Locate the cell with the specified text and output its [X, Y] center coordinate. 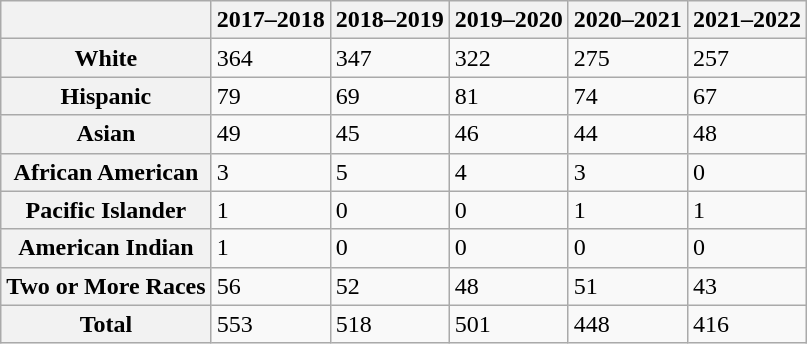
501 [508, 324]
46 [508, 134]
553 [270, 324]
69 [390, 96]
5 [390, 172]
Asian [106, 134]
416 [746, 324]
275 [628, 58]
79 [270, 96]
White [106, 58]
American Indian [106, 248]
448 [628, 324]
56 [270, 286]
African American [106, 172]
51 [628, 286]
81 [508, 96]
2017–2018 [270, 20]
347 [390, 58]
364 [270, 58]
257 [746, 58]
Total [106, 324]
518 [390, 324]
4 [508, 172]
Hispanic [106, 96]
2019–2020 [508, 20]
52 [390, 286]
49 [270, 134]
322 [508, 58]
Pacific Islander [106, 210]
2020–2021 [628, 20]
74 [628, 96]
67 [746, 96]
2018–2019 [390, 20]
44 [628, 134]
2021–2022 [746, 20]
Two or More Races [106, 286]
45 [390, 134]
43 [746, 286]
